Extract the (X, Y) coordinate from the center of the cell holding the provided text.  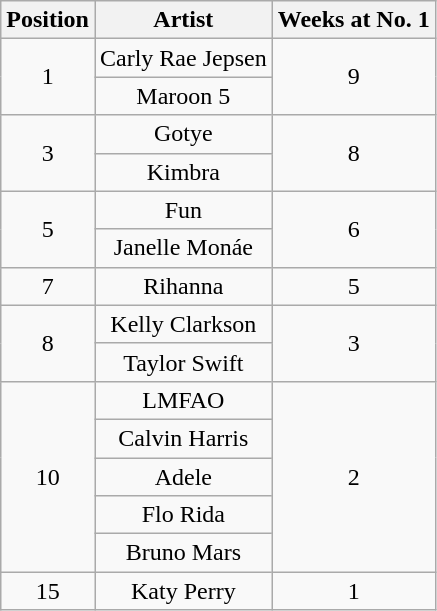
Position (48, 20)
Carly Rae Jepsen (183, 58)
Fun (183, 210)
9 (354, 77)
Gotye (183, 134)
Weeks at No. 1 (354, 20)
Janelle Monáe (183, 248)
Katy Perry (183, 591)
Artist (183, 20)
Rihanna (183, 286)
10 (48, 476)
Flo Rida (183, 515)
7 (48, 286)
Kelly Clarkson (183, 324)
LMFAO (183, 400)
Taylor Swift (183, 362)
2 (354, 476)
Maroon 5 (183, 96)
6 (354, 229)
Adele (183, 477)
Calvin Harris (183, 438)
Kimbra (183, 172)
Bruno Mars (183, 553)
15 (48, 591)
